Pinpoint the cell where the given text exists, returning its [x, y] midpoint coordinate. 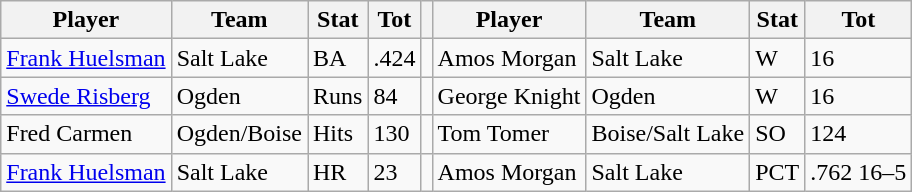
23 [394, 172]
Ogden/Boise [239, 134]
130 [394, 134]
Runs [338, 96]
PCT [778, 172]
.762 16–5 [858, 172]
124 [858, 134]
Fred Carmen [86, 134]
BA [338, 58]
.424 [394, 58]
HR [338, 172]
SO [778, 134]
Boise/Salt Lake [668, 134]
Hits [338, 134]
George Knight [509, 96]
Swede Risberg [86, 96]
Tom Tomer [509, 134]
84 [394, 96]
